Detect which cell encompasses the target text, then output its [x, y] center coordinate. 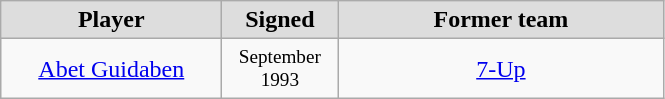
Signed [280, 20]
Player [112, 20]
7-Up [501, 69]
September 1993 [280, 69]
Abet Guidaben [112, 69]
Former team [501, 20]
